Find where the given text appears and provide that cell's center as (X, Y) coordinate. 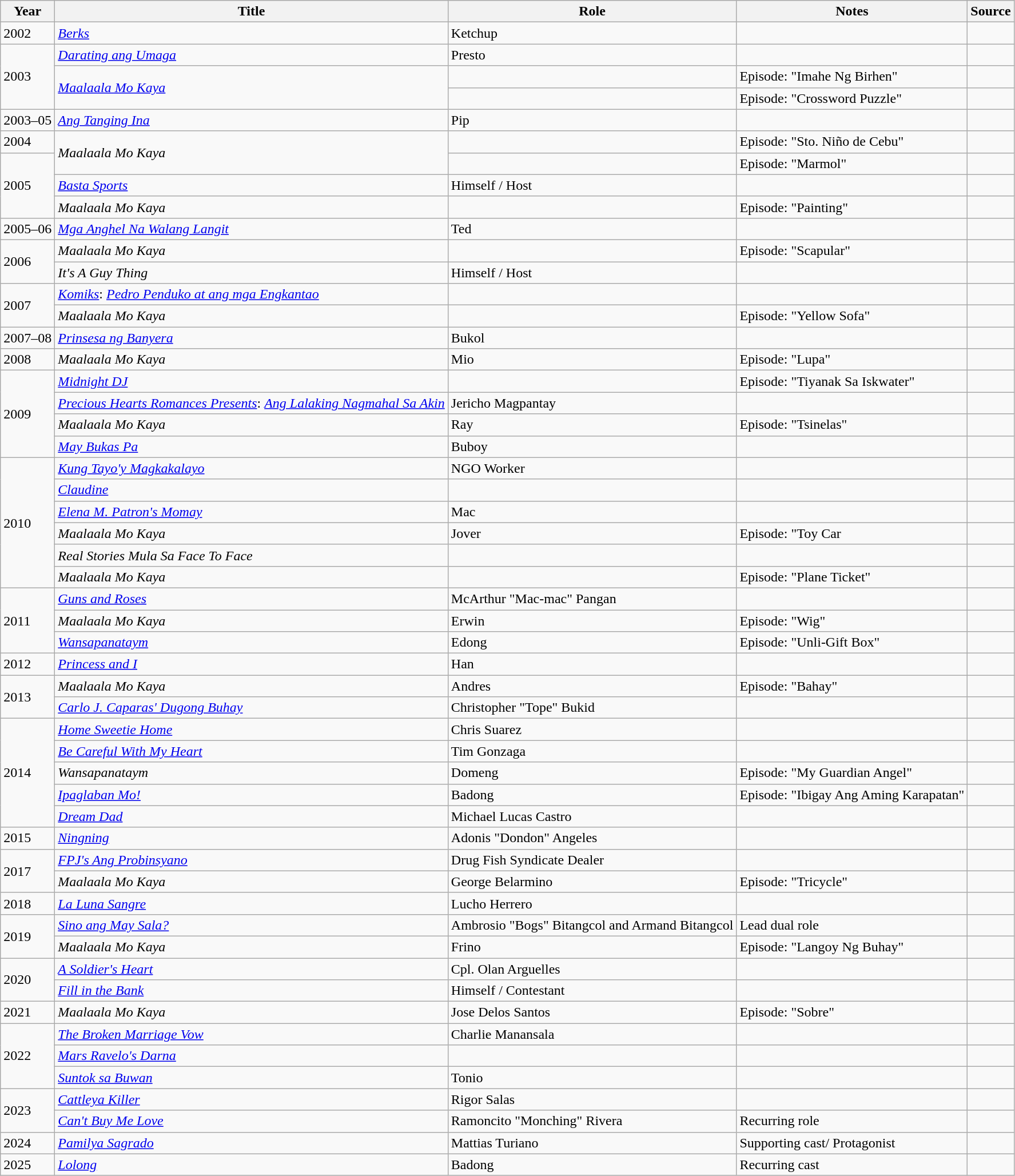
2002 (27, 33)
Ang Tanging Ina (252, 120)
Chris Suarez (592, 729)
Episode: "My Guardian Angel" (852, 773)
2008 (27, 360)
2011 (27, 620)
Jover (592, 533)
Episode: "Ibigay Ang Aming Karapatan" (852, 795)
Episode: "Tricycle" (852, 882)
Cattleya Killer (252, 1099)
Domeng (592, 773)
Bukol (592, 338)
Princess and I (252, 664)
Title (252, 11)
Episode: "Painting" (852, 207)
Episode: "Crossword Puzzle" (852, 98)
Jose Delos Santos (592, 1012)
2007–08 (27, 338)
2025 (27, 1165)
Ketchup (592, 33)
2023 (27, 1110)
McArthur "Mac-mac" Pangan (592, 599)
2021 (27, 1012)
Christopher "Tope" Bukid (592, 708)
2024 (27, 1143)
FPJ's Ang Probinsyano (252, 860)
Mars Ravelo's Darna (252, 1056)
Elena M. Patron's Momay (252, 512)
Supporting cast/ Protagonist (852, 1143)
Notes (852, 11)
Erwin (592, 620)
Episode: "Tiyanak Sa Iskwater" (852, 381)
Role (592, 11)
Precious Hearts Romances Presents: Ang Lalaking Nagmahal Sa Akin (252, 403)
2012 (27, 664)
Rigor Salas (592, 1099)
Pamilya Sagrado (252, 1143)
Episode: "Tsinelas" (852, 425)
Frino (592, 947)
Mac (592, 512)
Episode: "Yellow Sofa" (852, 316)
2018 (27, 903)
2017 (27, 871)
Jericho Magpantay (592, 403)
Fill in the Bank (252, 991)
Recurring cast (852, 1165)
Edong (592, 643)
Home Sweetie Home (252, 729)
Cpl. Olan Arguelles (592, 969)
Michael Lucas Castro (592, 816)
Buboy (592, 447)
Presto (592, 55)
Episode: "Bahay" (852, 686)
2007 (27, 305)
Sino ang May Sala? (252, 925)
Episode: "Sobre" (852, 1012)
Episode: "Plane Ticket" (852, 577)
Berks (252, 33)
Mattias Turiano (592, 1143)
2020 (27, 980)
Charlie Manansala (592, 1034)
Episode: "Unli-Gift Box" (852, 643)
Lead dual role (852, 925)
Carlo J. Caparas' Dugong Buhay (252, 708)
Lolong (252, 1165)
2003–05 (27, 120)
Midnight DJ (252, 381)
2004 (27, 142)
Mio (592, 360)
Episode: "Wig" (852, 620)
2005–06 (27, 229)
Adonis "Dondon" Angeles (592, 838)
Episode: "Toy Car (852, 533)
2009 (27, 414)
Ted (592, 229)
Basta Sports (252, 185)
2013 (27, 697)
Prinsesa ng Banyera (252, 338)
Darating ang Umaga (252, 55)
George Belarmino (592, 882)
2006 (27, 261)
Be Careful With My Heart (252, 751)
2010 (27, 523)
Han (592, 664)
La Luna Sangre (252, 903)
Tonio (592, 1078)
Episode: "Imahe Ng Birhen" (852, 77)
Episode: "Scapular" (852, 250)
2005 (27, 185)
Andres (592, 686)
A Soldier's Heart (252, 969)
Tim Gonzaga (592, 751)
Pip (592, 120)
Ambrosio "Bogs" Bitangcol and Armand Bitangcol (592, 925)
Source (990, 11)
Kung Tayo'y Magkakalayo (252, 468)
Recurring role (852, 1121)
Ipaglaban Mo! (252, 795)
Suntok sa Buwan (252, 1078)
Himself / Contestant (592, 991)
Mga Anghel Na Walang Langit (252, 229)
2003 (27, 77)
NGO Worker (592, 468)
Drug Fish Syndicate Dealer (592, 860)
Ramoncito "Monching" Rivera (592, 1121)
Real Stories Mula Sa Face To Face (252, 555)
Claudine (252, 490)
Episode: "Langoy Ng Buhay" (852, 947)
The Broken Marriage Vow (252, 1034)
Dream Dad (252, 816)
Episode: "Lupa" (852, 360)
May Bukas Pa (252, 447)
Guns and Roses (252, 599)
Can't Buy Me Love (252, 1121)
Year (27, 11)
Lucho Herrero (592, 903)
2022 (27, 1056)
Komiks: Pedro Penduko at ang mga Engkantao (252, 294)
It's A Guy Thing (252, 273)
Ray (592, 425)
2015 (27, 838)
2019 (27, 936)
Episode: "Sto. Niño de Cebu" (852, 142)
2014 (27, 773)
Ningning (252, 838)
Episode: "Marmol" (852, 164)
